Detect which cell encompasses the target text, then output its (X, Y) center coordinate. 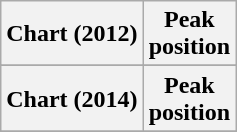
Chart (2012) (72, 34)
Peak position (189, 98)
Chart (2014) (72, 98)
Peakposition (189, 34)
